Capture the cell that displays the provided text and extract its (x, y) central coordinate. 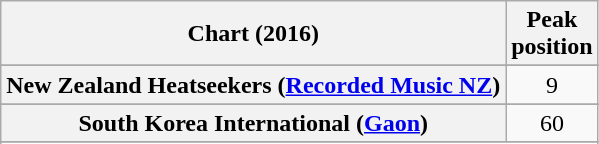
South Korea International (Gaon) (254, 123)
Chart (2016) (254, 34)
New Zealand Heatseekers (Recorded Music NZ) (254, 85)
Peak position (552, 34)
9 (552, 85)
60 (552, 123)
